Extract the (x, y) coordinate from the center of the cell holding the provided text.  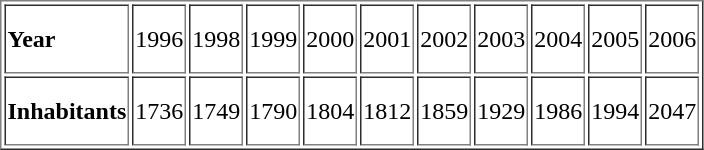
1929 (501, 110)
2000 (330, 38)
1998 (216, 38)
2001 (387, 38)
1804 (330, 110)
1812 (387, 110)
Year (66, 38)
2002 (444, 38)
1996 (159, 38)
1736 (159, 110)
2005 (615, 38)
2003 (501, 38)
1790 (273, 110)
2006 (672, 38)
1749 (216, 110)
1859 (444, 110)
1999 (273, 38)
1994 (615, 110)
Inhabitants (66, 110)
2047 (672, 110)
1986 (558, 110)
2004 (558, 38)
